Find where the given text appears and provide that cell's center as [x, y] coordinate. 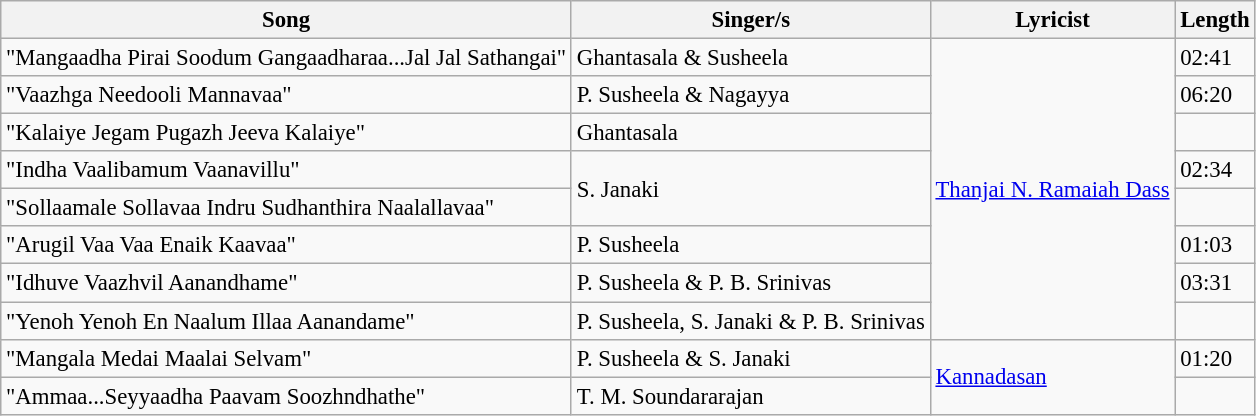
"Mangaadha Pirai Soodum Gangaadharaa...Jal Jal Sathangai" [286, 58]
P. Susheela & Nagayya [750, 95]
Song [286, 20]
"Yenoh Yenoh En Naalum Illaa Aanandame" [286, 321]
"Vaazhga Needooli Mannavaa" [286, 95]
Kannadasan [1052, 376]
02:34 [1215, 170]
Ghantasala & Susheela [750, 58]
Length [1215, 20]
"Indha Vaalibamum Vaanavillu" [286, 170]
01:03 [1215, 245]
"Sollaamale Sollavaa Indru Sudhanthira Naalallavaa" [286, 208]
"Kalaiye Jegam Pugazh Jeeva Kalaiye" [286, 133]
S. Janaki [750, 188]
"Arugil Vaa Vaa Enaik Kaavaa" [286, 245]
T. M. Soundararajan [750, 396]
"Mangala Medai Maalai Selvam" [286, 358]
Lyricist [1052, 20]
P. Susheela, S. Janaki & P. B. Srinivas [750, 321]
Singer/s [750, 20]
"Idhuve Vaazhvil Aanandhame" [286, 283]
06:20 [1215, 95]
P. Susheela & S. Janaki [750, 358]
02:41 [1215, 58]
03:31 [1215, 283]
"Ammaa...Seyyaadha Paavam Soozhndhathe" [286, 396]
Thanjai N. Ramaiah Dass [1052, 190]
Ghantasala [750, 133]
P. Susheela & P. B. Srinivas [750, 283]
P. Susheela [750, 245]
01:20 [1215, 358]
